From the cell containing the given text, extract its center point as [x, y] coordinate. 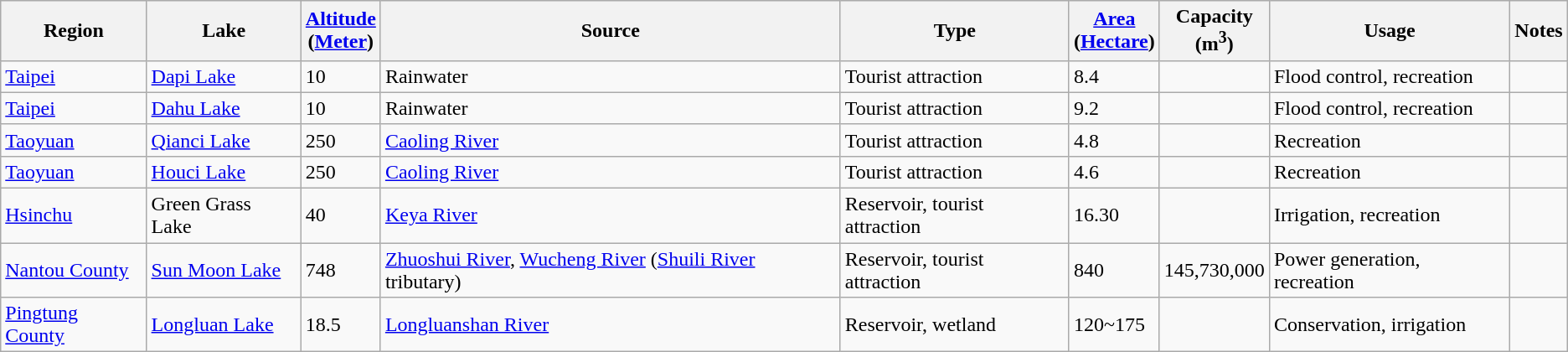
Dapi Lake [224, 76]
Dahu Lake [224, 108]
Type [955, 31]
18.5 [340, 325]
Notes [1539, 31]
8.4 [1114, 76]
840 [1114, 270]
Area(Hectare) [1114, 31]
9.2 [1114, 108]
16.30 [1114, 216]
4.6 [1114, 172]
4.8 [1114, 140]
145,730,000 [1215, 270]
Altitude(Meter) [340, 31]
Longluanshan River [610, 325]
Qianci Lake [224, 140]
Pingtung County [74, 325]
Houci Lake [224, 172]
Reservoir, wetland [955, 325]
748 [340, 270]
Usage [1389, 31]
40 [340, 216]
Power generation, recreation [1389, 270]
120~175 [1114, 325]
Lake [224, 31]
Source [610, 31]
Green Grass Lake [224, 216]
Region [74, 31]
Zhuoshui River, Wucheng River (Shuili River tributary) [610, 270]
Hsinchu [74, 216]
Conservation, irrigation [1389, 325]
Keya River [610, 216]
Sun Moon Lake [224, 270]
Capacity(m3) [1215, 31]
Irrigation, recreation [1389, 216]
Longluan Lake [224, 325]
Nantou County [74, 270]
